Output the [X, Y] coordinate of the center of the cell containing the given text.  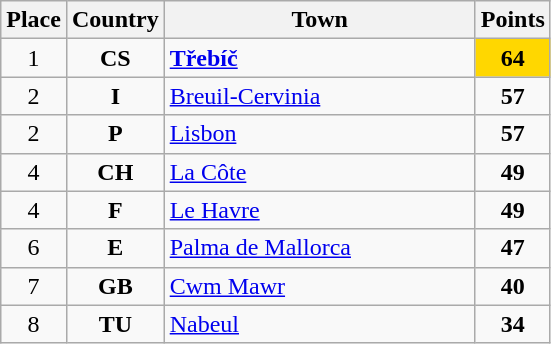
Points [512, 20]
GB [115, 286]
La Côte [320, 172]
Třebíč [320, 58]
I [115, 96]
P [115, 134]
34 [512, 324]
Le Havre [320, 210]
7 [34, 286]
Nabeul [320, 324]
Cwm Mawr [320, 286]
40 [512, 286]
CH [115, 172]
Lisbon [320, 134]
47 [512, 248]
6 [34, 248]
Town [320, 20]
Palma de Mallorca [320, 248]
E [115, 248]
8 [34, 324]
Breuil-Cervinia [320, 96]
Country [115, 20]
TU [115, 324]
F [115, 210]
64 [512, 58]
CS [115, 58]
1 [34, 58]
Place [34, 20]
